Return [x, y] of the center of cell containing provided text 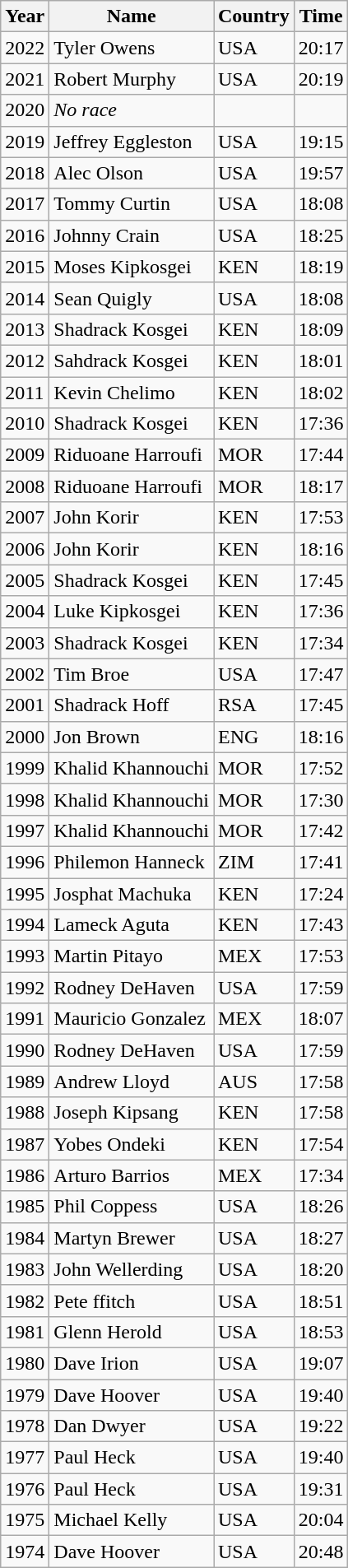
Robert Murphy [132, 79]
2004 [25, 612]
1999 [25, 768]
Tyler Owens [132, 48]
18:25 [321, 235]
Michael Kelly [132, 1520]
18:19 [321, 267]
Moses Kipkosgei [132, 267]
1993 [25, 956]
17:24 [321, 893]
20:19 [321, 79]
Year [25, 16]
2018 [25, 173]
1996 [25, 862]
Jon Brown [132, 737]
17:47 [321, 674]
19:07 [321, 1363]
1987 [25, 1144]
17:43 [321, 925]
2007 [25, 518]
2009 [25, 455]
17:42 [321, 831]
2003 [25, 643]
1995 [25, 893]
Dan Dwyer [132, 1426]
Luke Kipkosgei [132, 612]
1983 [25, 1269]
2006 [25, 549]
Pete ffitch [132, 1300]
Martyn Brewer [132, 1238]
1985 [25, 1207]
2022 [25, 48]
2017 [25, 204]
1984 [25, 1238]
1980 [25, 1363]
2001 [25, 705]
Phil Coppess [132, 1207]
17:41 [321, 862]
1997 [25, 831]
Yobes Ondeki [132, 1144]
20:04 [321, 1520]
John Wellerding [132, 1269]
Arturo Barrios [132, 1175]
Martin Pitayo [132, 956]
1976 [25, 1489]
18:20 [321, 1269]
18:53 [321, 1332]
Country [254, 16]
1978 [25, 1426]
Alec Olson [132, 173]
2014 [25, 298]
Sean Quigly [132, 298]
17:54 [321, 1144]
2002 [25, 674]
2013 [25, 329]
Lameck Aguta [132, 925]
1992 [25, 988]
No race [132, 110]
19:15 [321, 142]
18:07 [321, 1019]
18:09 [321, 329]
19:31 [321, 1489]
Kevin Chelimo [132, 393]
Josphat Machuka [132, 893]
ZIM [254, 862]
2005 [25, 580]
18:17 [321, 486]
2021 [25, 79]
20:48 [321, 1552]
Mauricio Gonzalez [132, 1019]
18:01 [321, 361]
1994 [25, 925]
2016 [25, 235]
2011 [25, 393]
1988 [25, 1113]
Philemon Hanneck [132, 862]
19:57 [321, 173]
Jeffrey Eggleston [132, 142]
17:52 [321, 768]
Time [321, 16]
Tommy Curtin [132, 204]
1981 [25, 1332]
1990 [25, 1050]
Sahdrack Kosgei [132, 361]
Name [132, 16]
Glenn Herold [132, 1332]
2019 [25, 142]
2000 [25, 737]
1974 [25, 1552]
2015 [25, 267]
20:17 [321, 48]
1989 [25, 1082]
1979 [25, 1395]
18:51 [321, 1300]
1986 [25, 1175]
18:02 [321, 393]
AUS [254, 1082]
1998 [25, 799]
2010 [25, 424]
RSA [254, 705]
1982 [25, 1300]
2008 [25, 486]
Andrew Lloyd [132, 1082]
Joseph Kipsang [132, 1113]
17:44 [321, 455]
19:22 [321, 1426]
1975 [25, 1520]
Shadrack Hoff [132, 705]
2012 [25, 361]
ENG [254, 737]
Tim Broe [132, 674]
17:30 [321, 799]
18:27 [321, 1238]
1977 [25, 1458]
Dave Irion [132, 1363]
Johnny Crain [132, 235]
18:26 [321, 1207]
1991 [25, 1019]
2020 [25, 110]
